Pinpoint the cell where the given text exists, returning its (x, y) midpoint coordinate. 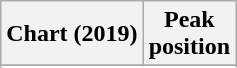
Peakposition (189, 34)
Chart (2019) (72, 34)
